Pinpoint the cell where the given text exists, returning its [X, Y] midpoint coordinate. 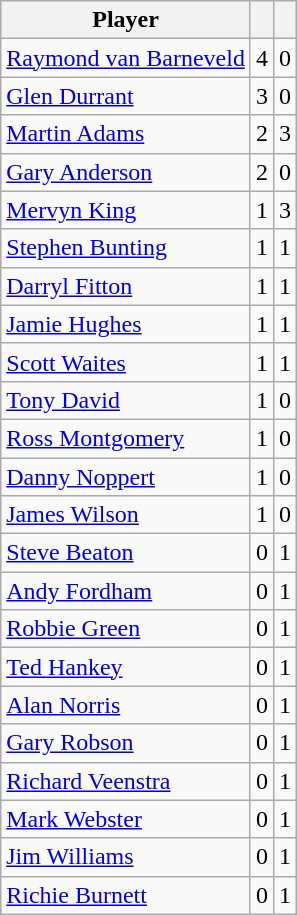
Scott Waites [126, 362]
Tony David [126, 400]
Stephen Bunting [126, 248]
Alan Norris [126, 705]
Jim Williams [126, 857]
Danny Noppert [126, 477]
Andy Fordham [126, 591]
Player [126, 20]
Raymond van Barneveld [126, 58]
Richie Burnett [126, 895]
Glen Durrant [126, 96]
James Wilson [126, 515]
Steve Beaton [126, 553]
Robbie Green [126, 629]
Gary Anderson [126, 172]
Jamie Hughes [126, 324]
4 [262, 58]
Gary Robson [126, 743]
Mervyn King [126, 210]
Martin Adams [126, 134]
Richard Veenstra [126, 781]
Darryl Fitton [126, 286]
Ross Montgomery [126, 438]
Mark Webster [126, 819]
Ted Hankey [126, 667]
